Scan for the cell matching the given text and deliver its (x, y) coordinate at center. 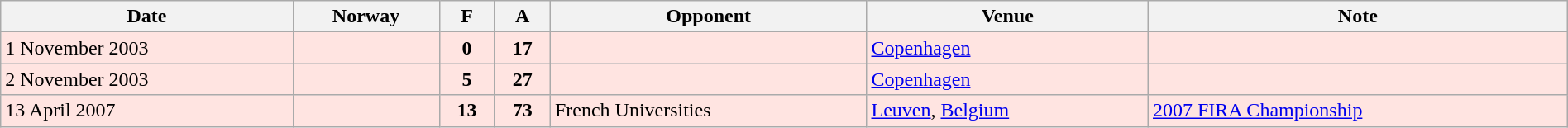
73 (523, 111)
17 (523, 48)
5 (466, 79)
Opponent (708, 17)
1 November 2003 (147, 48)
Leuven, Belgium (1007, 111)
Note (1358, 17)
13 (466, 111)
F (466, 17)
Venue (1007, 17)
Date (147, 17)
13 April 2007 (147, 111)
A (523, 17)
0 (466, 48)
2007 FIRA Championship (1358, 111)
Norway (366, 17)
27 (523, 79)
French Universities (708, 111)
2 November 2003 (147, 79)
